Capture the cell that displays the provided text and extract its (x, y) central coordinate. 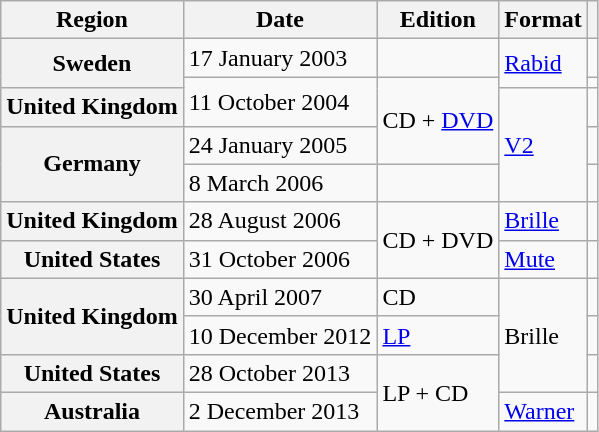
31 October 2006 (280, 259)
Mute (543, 259)
LP + CD (438, 392)
Rabid (543, 64)
V2 (543, 145)
24 January 2005 (280, 145)
30 April 2007 (280, 297)
Region (92, 20)
17 January 2003 (280, 58)
CD (438, 297)
Germany (92, 164)
28 October 2013 (280, 373)
Edition (438, 20)
8 March 2006 (280, 183)
Format (543, 20)
Warner (543, 411)
10 December 2012 (280, 335)
2 December 2013 (280, 411)
Date (280, 20)
28 August 2006 (280, 221)
Australia (92, 411)
11 October 2004 (280, 102)
Sweden (92, 64)
LP (438, 335)
